Locate the cell with the specified text and output its (x, y) center coordinate. 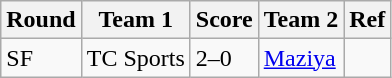
Score (224, 20)
2–0 (224, 58)
Round (41, 20)
Maziya (301, 58)
Team 2 (301, 20)
SF (41, 58)
Ref (368, 20)
TC Sports (136, 58)
Team 1 (136, 20)
